Extract the [X, Y] coordinate from the center of the cell holding the provided text.  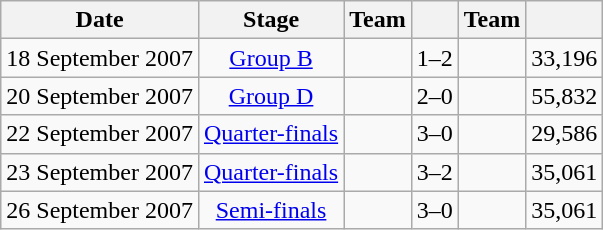
26 September 2007 [100, 210]
23 September 2007 [100, 172]
Group D [270, 96]
3–2 [434, 172]
Semi-finals [270, 210]
18 September 2007 [100, 58]
29,586 [564, 134]
20 September 2007 [100, 96]
1–2 [434, 58]
55,832 [564, 96]
22 September 2007 [100, 134]
33,196 [564, 58]
2–0 [434, 96]
Date [100, 20]
Group B [270, 58]
Stage [270, 20]
